Scan for the cell matching the given text and deliver its [X, Y] coordinate at center. 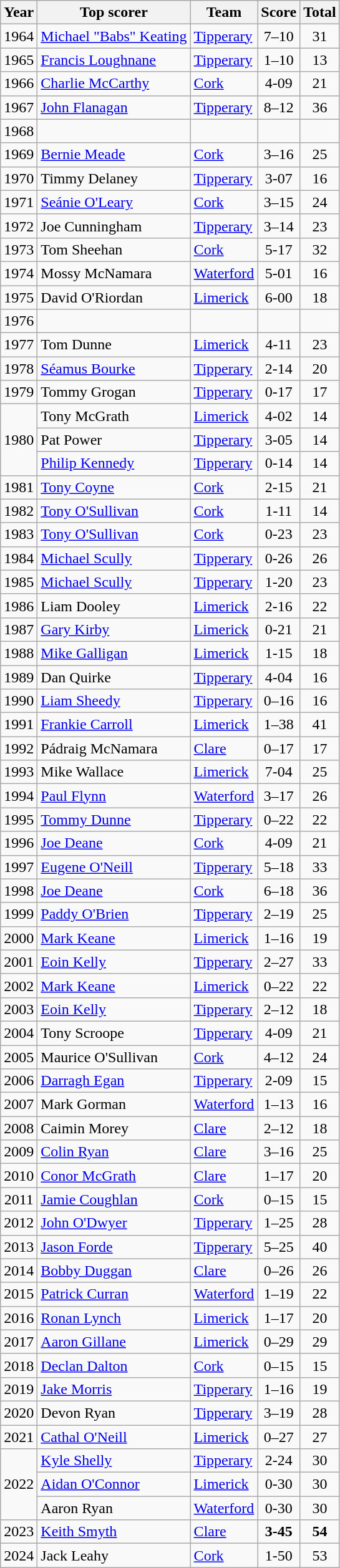
2000 [19, 938]
13 [320, 60]
Timmy Delaney [114, 178]
Caimin Morey [114, 1128]
Maurice O'Sullivan [114, 1057]
1-15 [279, 653]
1989 [19, 677]
Bernie Meade [114, 155]
Eugene O'Neill [114, 867]
Paul Flynn [114, 796]
4-11 [279, 345]
Mike Wallace [114, 772]
1987 [19, 629]
1979 [19, 392]
4-04 [279, 677]
1–25 [279, 1223]
1968 [19, 131]
1965 [19, 60]
2018 [19, 1365]
1–10 [279, 60]
2-15 [279, 487]
Patrick Curran [114, 1294]
2013 [19, 1247]
Dan Quirke [114, 677]
6-00 [279, 298]
1996 [19, 843]
Declan Dalton [114, 1365]
1983 [19, 535]
1–19 [279, 1294]
Séamus Bourke [114, 369]
Conor McGrath [114, 1176]
1974 [19, 273]
2-16 [279, 606]
0-23 [279, 535]
Keith Smyth [114, 1532]
1998 [19, 891]
1–13 [279, 1105]
1999 [19, 914]
7-04 [279, 772]
2003 [19, 1009]
0-17 [279, 392]
Frankie Carroll [114, 725]
Michael "Babs" Keating [114, 36]
Jason Forde [114, 1247]
Jack Leahy [114, 1556]
Team [224, 12]
Mossy McNamara [114, 273]
2019 [19, 1389]
Francis Loughnane [114, 60]
2-09 [279, 1081]
Tom Sheehan [114, 249]
1-11 [279, 511]
54 [320, 1532]
4–12 [279, 1057]
Tony Scroope [114, 1033]
1990 [19, 701]
Cathal O'Neill [114, 1436]
1978 [19, 369]
Tony Coyne [114, 487]
2012 [19, 1223]
32 [320, 249]
Tony McGrath [114, 416]
41 [320, 725]
3-07 [279, 178]
Jamie Coughlan [114, 1199]
2016 [19, 1318]
Score [279, 12]
0–16 [279, 701]
0-14 [279, 463]
1973 [19, 249]
Liam Dooley [114, 606]
7–10 [279, 36]
Bobby Duggan [114, 1270]
Gary Kirby [114, 629]
0–29 [279, 1342]
1985 [19, 582]
Tommy Dunne [114, 820]
1972 [19, 226]
0-21 [279, 629]
David O'Riordan [114, 298]
Seánie O'Leary [114, 202]
2-14 [279, 369]
1970 [19, 178]
5–25 [279, 1247]
Liam Sheedy [114, 701]
Aaron Gillane [114, 1342]
1995 [19, 820]
1967 [19, 107]
1992 [19, 748]
6–18 [279, 891]
3–15 [279, 202]
0–26 [279, 1270]
0–27 [279, 1436]
Paddy O'Brien [114, 914]
1976 [19, 321]
1986 [19, 606]
2014 [19, 1270]
Ronan Lynch [114, 1318]
1981 [19, 487]
Philip Kennedy [114, 463]
Darragh Egan [114, 1081]
2011 [19, 1199]
2–27 [279, 962]
2007 [19, 1105]
3-45 [279, 1532]
1966 [19, 84]
Mike Galligan [114, 653]
2022 [19, 1484]
8–12 [279, 107]
Jake Morris [114, 1389]
2020 [19, 1413]
2001 [19, 962]
3–14 [279, 226]
5-01 [279, 273]
Tommy Grogan [114, 392]
3–17 [279, 796]
1997 [19, 867]
1-50 [279, 1556]
John Flanagan [114, 107]
Pat Power [114, 440]
2006 [19, 1081]
Year [19, 12]
31 [320, 36]
1993 [19, 772]
1969 [19, 155]
0-26 [279, 558]
2010 [19, 1176]
John O'Dwyer [114, 1223]
40 [320, 1247]
3-05 [279, 440]
Tom Dunne [114, 345]
2015 [19, 1294]
2023 [19, 1532]
5–18 [279, 867]
Top scorer [114, 12]
Devon Ryan [114, 1413]
1991 [19, 725]
27 [320, 1436]
1964 [19, 36]
3–19 [279, 1413]
2005 [19, 1057]
1994 [19, 796]
29 [320, 1342]
5-17 [279, 249]
Kyle Shelly [114, 1461]
2017 [19, 1342]
1971 [19, 202]
1984 [19, 558]
2004 [19, 1033]
Joe Cunningham [114, 226]
2–19 [279, 914]
Aidan O'Connor [114, 1484]
Aaron Ryan [114, 1508]
53 [320, 1556]
Mark Gorman [114, 1105]
2021 [19, 1436]
Pádraig McNamara [114, 748]
Colin Ryan [114, 1152]
1-20 [279, 582]
1977 [19, 345]
2024 [19, 1556]
1–38 [279, 725]
2-24 [279, 1461]
1980 [19, 440]
2008 [19, 1128]
2002 [19, 985]
1988 [19, 653]
4-02 [279, 416]
2009 [19, 1152]
1975 [19, 298]
Total [320, 12]
1982 [19, 511]
0–17 [279, 748]
Charlie McCarthy [114, 84]
